Pinpoint the cell where the given text exists, returning its (x, y) midpoint coordinate. 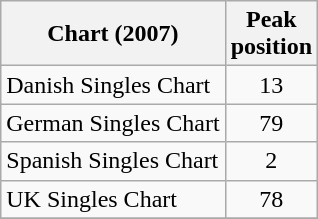
Chart (2007) (113, 34)
13 (271, 85)
Danish Singles Chart (113, 85)
78 (271, 199)
2 (271, 161)
Peakposition (271, 34)
German Singles Chart (113, 123)
79 (271, 123)
UK Singles Chart (113, 199)
Spanish Singles Chart (113, 161)
